Pinpoint the cell where the given text exists, returning its (x, y) midpoint coordinate. 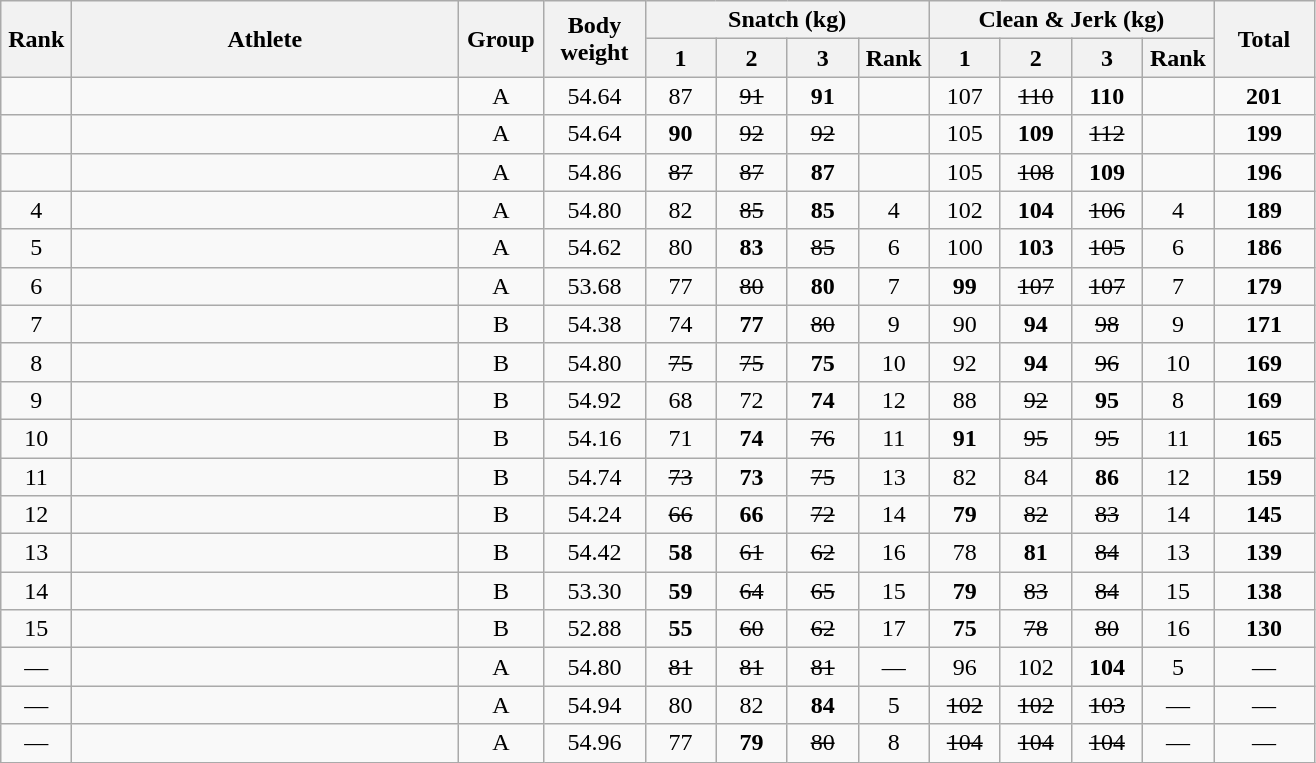
58 (680, 553)
54.16 (594, 438)
165 (1264, 438)
54.86 (594, 172)
54.94 (594, 705)
52.88 (594, 629)
86 (1106, 477)
186 (1264, 248)
54.92 (594, 400)
139 (1264, 553)
Group (501, 39)
54.38 (594, 324)
138 (1264, 591)
Clean & Jerk (kg) (1071, 20)
98 (1106, 324)
130 (1264, 629)
159 (1264, 477)
61 (752, 553)
189 (1264, 210)
Snatch (kg) (787, 20)
54.24 (594, 515)
54.62 (594, 248)
201 (1264, 96)
112 (1106, 134)
88 (964, 400)
53.68 (594, 286)
171 (1264, 324)
17 (894, 629)
60 (752, 629)
99 (964, 286)
55 (680, 629)
Athlete (265, 39)
54.42 (594, 553)
54.96 (594, 743)
59 (680, 591)
196 (1264, 172)
76 (822, 438)
64 (752, 591)
Body weight (594, 39)
106 (1106, 210)
71 (680, 438)
145 (1264, 515)
53.30 (594, 591)
Total (1264, 39)
68 (680, 400)
65 (822, 591)
108 (1036, 172)
54.74 (594, 477)
179 (1264, 286)
199 (1264, 134)
100 (964, 248)
